For the text-containing cell, return its midpoint in [X, Y] coordinate format. 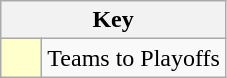
Key [114, 20]
Teams to Playoffs [134, 58]
